Return the (x, y) coordinate for the center point of the cell that contains the specified text.  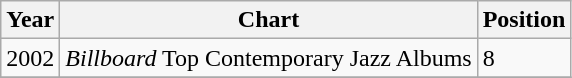
2002 (30, 58)
Chart (268, 20)
8 (524, 58)
Position (524, 20)
Year (30, 20)
Billboard Top Contemporary Jazz Albums (268, 58)
